For the text-containing cell, return its midpoint in (X, Y) coordinate format. 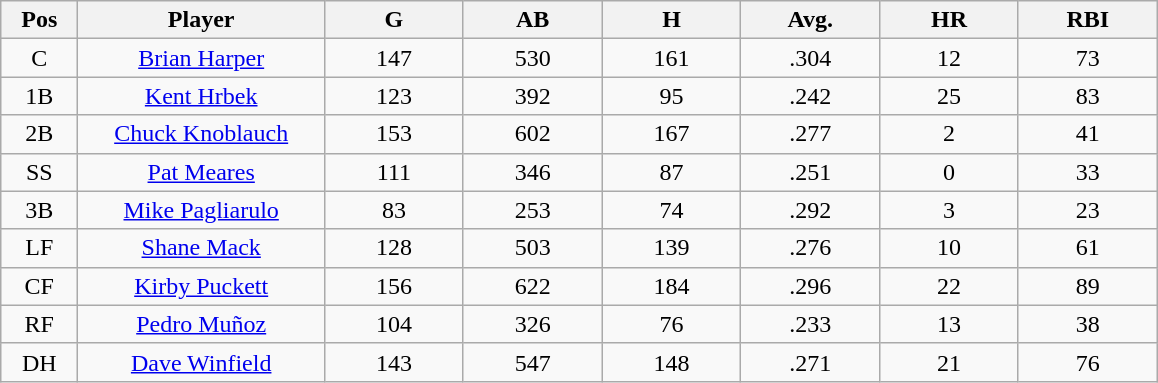
602 (532, 134)
.242 (810, 96)
153 (394, 134)
22 (950, 286)
G (394, 20)
156 (394, 286)
13 (950, 324)
.292 (810, 210)
89 (1088, 286)
392 (532, 96)
128 (394, 248)
Chuck Knoblauch (202, 134)
41 (1088, 134)
38 (1088, 324)
21 (950, 362)
12 (950, 58)
143 (394, 362)
Avg. (810, 20)
Pos (40, 20)
33 (1088, 172)
547 (532, 362)
73 (1088, 58)
Brian Harper (202, 58)
H (672, 20)
HR (950, 20)
23 (1088, 210)
DH (40, 362)
Mike Pagliarulo (202, 210)
326 (532, 324)
161 (672, 58)
503 (532, 248)
SS (40, 172)
RBI (1088, 20)
Player (202, 20)
.276 (810, 248)
1B (40, 96)
.277 (810, 134)
.271 (810, 362)
Shane Mack (202, 248)
25 (950, 96)
Kirby Puckett (202, 286)
RF (40, 324)
LF (40, 248)
Dave Winfield (202, 362)
Pat Meares (202, 172)
111 (394, 172)
.296 (810, 286)
104 (394, 324)
167 (672, 134)
.251 (810, 172)
123 (394, 96)
622 (532, 286)
0 (950, 172)
61 (1088, 248)
148 (672, 362)
184 (672, 286)
74 (672, 210)
95 (672, 96)
346 (532, 172)
10 (950, 248)
.304 (810, 58)
3 (950, 210)
Pedro Muñoz (202, 324)
2 (950, 134)
139 (672, 248)
CF (40, 286)
530 (532, 58)
Kent Hrbek (202, 96)
147 (394, 58)
2B (40, 134)
253 (532, 210)
C (40, 58)
87 (672, 172)
AB (532, 20)
3B (40, 210)
.233 (810, 324)
